Provide the [x, y] coordinate of the cell's center where the given text is located.  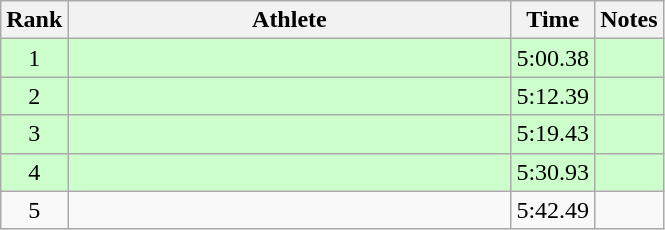
Notes [629, 20]
5:00.38 [553, 58]
Rank [34, 20]
Time [553, 20]
5:12.39 [553, 96]
4 [34, 172]
Athlete [290, 20]
3 [34, 134]
5 [34, 210]
5:30.93 [553, 172]
5:19.43 [553, 134]
5:42.49 [553, 210]
2 [34, 96]
1 [34, 58]
